Capture the cell that displays the provided text and extract its (x, y) central coordinate. 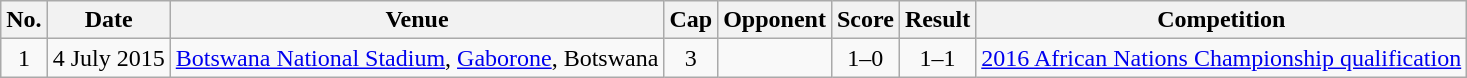
Opponent (775, 20)
2016 African Nations Championship qualification (1222, 58)
Cap (691, 20)
Score (865, 20)
Venue (417, 20)
Date (108, 20)
1–1 (937, 58)
No. (24, 20)
4 July 2015 (108, 58)
Result (937, 20)
Botswana National Stadium, Gaborone, Botswana (417, 58)
1–0 (865, 58)
3 (691, 58)
Competition (1222, 20)
1 (24, 58)
